Identify which cell holds the provided text, then report its (X, Y) central coordinate. 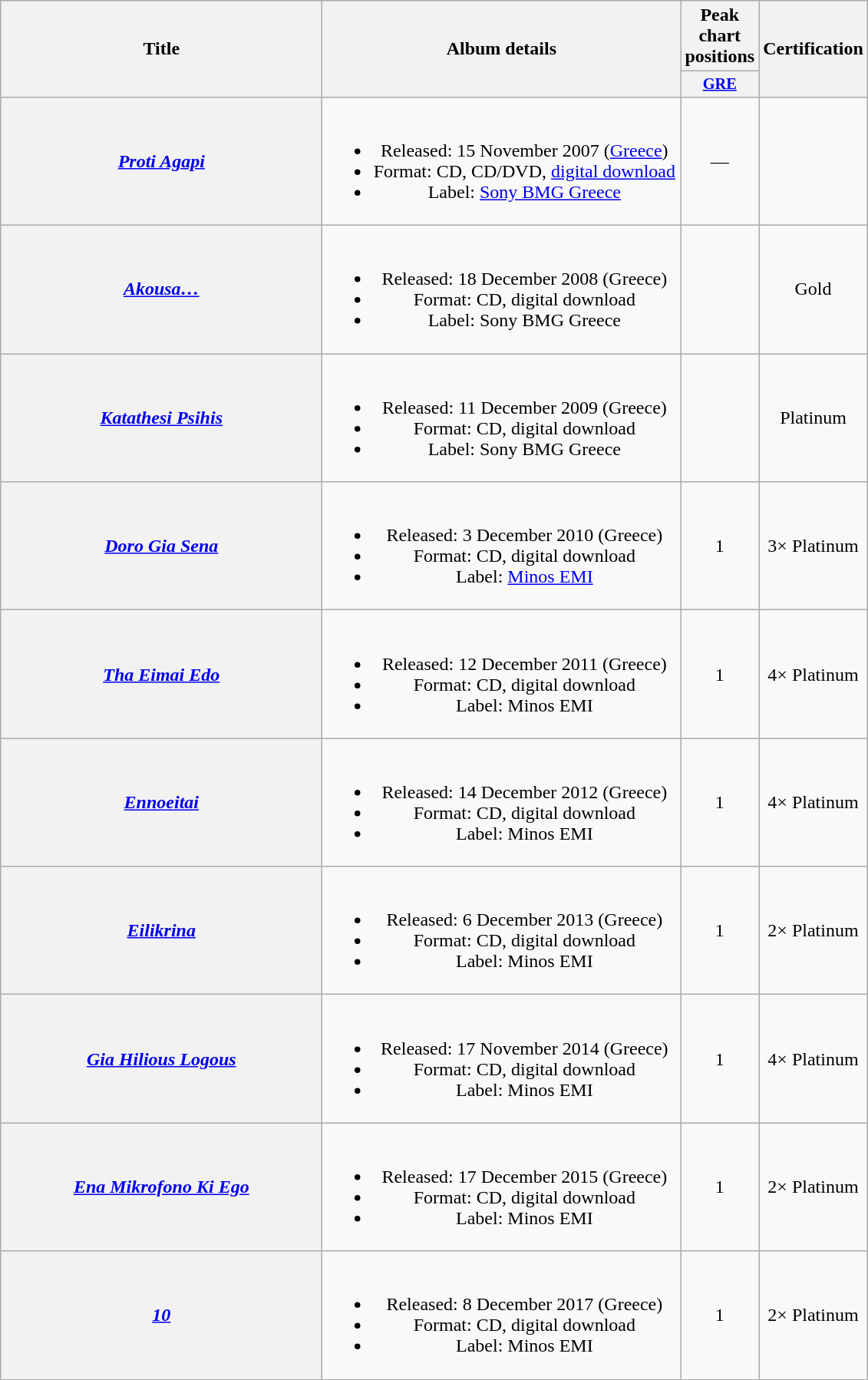
Released: 17 December 2015 (Greece)Format: CD, digital downloadLabel: Minos EMI (502, 1187)
Released: 17 November 2014 (Greece)Format: CD, digital downloadLabel: Minos EMI (502, 1059)
Doro Gia Sena (161, 546)
3× Platinum (814, 546)
Katathesi Psihis (161, 418)
Released: 6 December 2013 (Greece)Format: CD, digital downloadLabel: Minos EMI (502, 930)
Akousa… (161, 290)
Ennoeitai (161, 803)
Peak chart positions (720, 36)
Ena Mikrofono Ki Ego (161, 1187)
Certification (814, 49)
Gold (814, 290)
Gia Hilious Logous (161, 1059)
Released: 8 December 2017 (Greece)Format: CD, digital downloadLabel: Minos EMI (502, 1316)
Eilikrina (161, 930)
Tha Eimai Edo (161, 674)
Released: 18 December 2008 (Greece)Format: CD, digital downloadLabel: Sony BMG Greece (502, 290)
— (720, 161)
Title (161, 49)
GRE (720, 84)
Released: 12 December 2011 (Greece)Format: CD, digital downloadLabel: Minos EMI (502, 674)
Proti Agapi (161, 161)
10 (161, 1316)
Released: 15 November 2007 (Greece)Format: CD, CD/DVD, digital downloadLabel: Sony BMG Greece (502, 161)
Album details (502, 49)
Released: 3 December 2010 (Greece)Format: CD, digital downloadLabel: Minos EMI (502, 546)
Released: 14 December 2012 (Greece)Format: CD, digital downloadLabel: Minos EMI (502, 803)
Platinum (814, 418)
Released: 11 December 2009 (Greece)Format: CD, digital downloadLabel: Sony BMG Greece (502, 418)
